Return [x, y] of the center of cell containing provided text 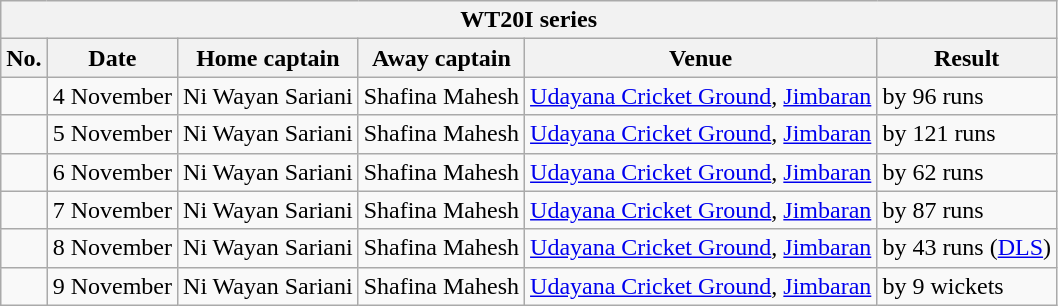
6 November [112, 172]
by 9 wickets [967, 286]
by 121 runs [967, 134]
4 November [112, 96]
9 November [112, 286]
by 96 runs [967, 96]
No. [24, 58]
WT20I series [529, 20]
by 43 runs (DLS) [967, 248]
by 62 runs [967, 172]
Result [967, 58]
Venue [701, 58]
7 November [112, 210]
Home captain [268, 58]
8 November [112, 248]
by 87 runs [967, 210]
5 November [112, 134]
Away captain [441, 58]
Date [112, 58]
